Detect which cell encompasses the target text, then output its (X, Y) center coordinate. 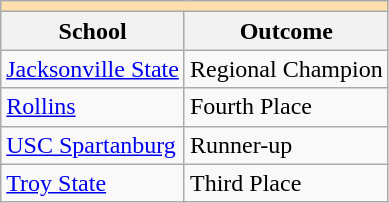
Third Place (286, 183)
Jacksonville State (93, 69)
Troy State (93, 183)
Regional Champion (286, 69)
Fourth Place (286, 107)
Rollins (93, 107)
Outcome (286, 31)
Runner-up (286, 145)
USC Spartanburg (93, 145)
School (93, 31)
